Determine the [X, Y] coordinate at the center of the cell enclosing the given text.  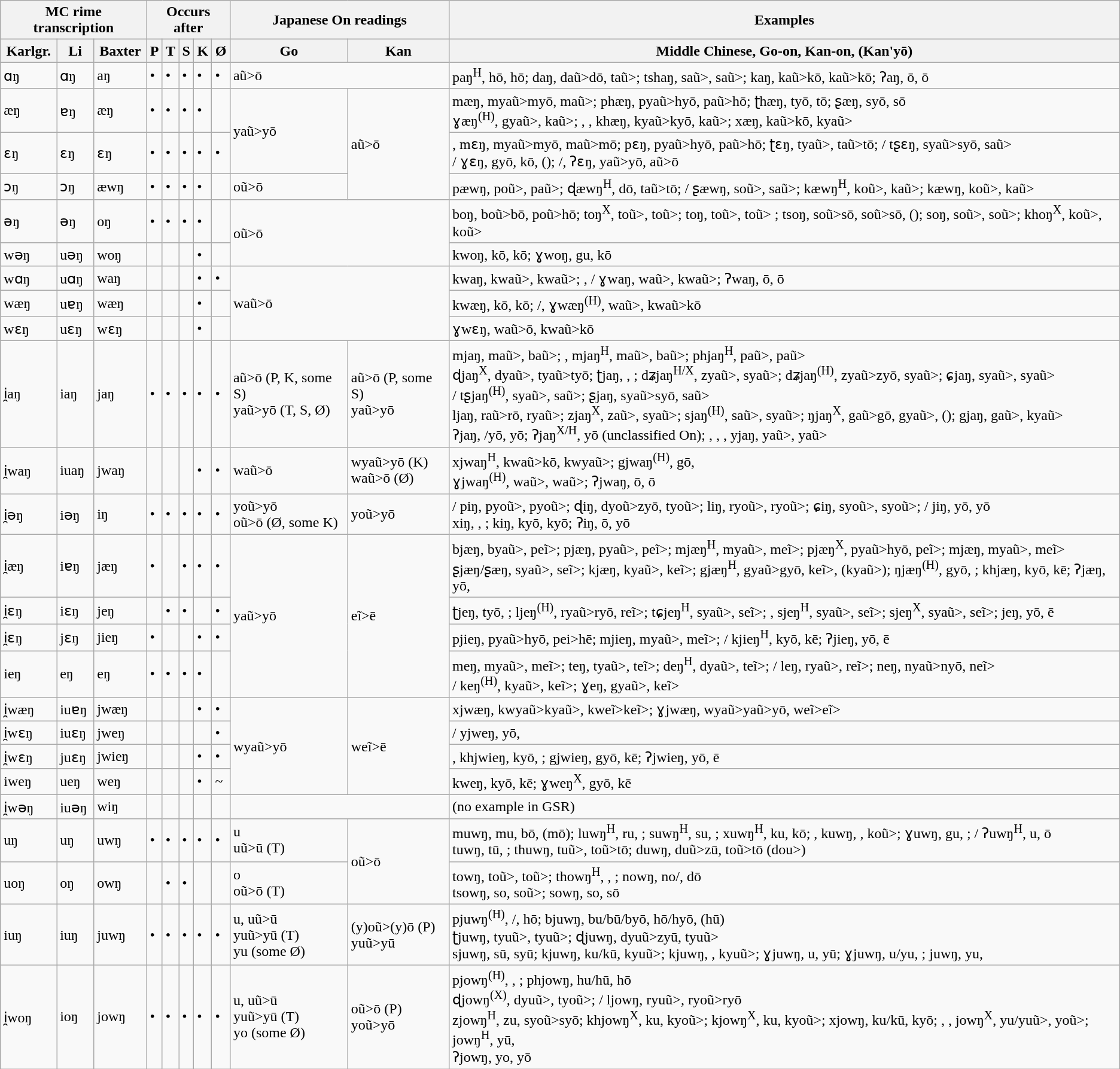
kwaŋ, kwaũ>, kwaũ>; , / ɣwaŋ, waũ>, kwaũ>; ʔwaŋ, ō, ō [785, 278]
mæŋ, myaũ>myō, maũ>; phæŋ, pyaũ>hyō, paũ>hō; ʈhæŋ, tyō, tō; ʂæŋ, syō, sō ɣæŋ(H), gyaũ>, kaũ>; , , khæŋ, kyaũ>kyō, kaũ>; xæŋ, kaũ>kō, kyaũ> [785, 110]
jæŋ [120, 566]
æwŋ [120, 187]
Kan [398, 51]
iuɛŋ [75, 733]
, khjwieŋ, kyō, ; gjwieŋ, gyō, kē; ʔjwieŋ, yō, ē [785, 757]
iaŋ [75, 394]
jieŋ [120, 638]
iɐŋ [75, 566]
jɛŋ [75, 638]
u, uũ>ūyuũ>yū (T)yo (some Ø) [288, 1017]
pjieŋ, pyaũ>hyō, pei>hē; mjieŋ, myaũ>, meĩ>; / kjieŋH, kyō, kē; ʔjieŋ, yō, ē [785, 638]
wiŋ [120, 807]
~ [221, 781]
wǝŋ [29, 255]
, mɛŋ, myaũ>myō, maũ>mō; pɛŋ, pyaũ>hyō, paũ>hō; ʈɛŋ, tyaũ>, taũ>tō; / tʂɛŋ, syaũ>syō, saũ>/ ɣɛŋ, gyō, kō, (); /, ʔɛŋ, yaũ>yō, aũ>ō [785, 153]
Occurs after [188, 20]
Middle Chinese, Go-on, Kan-on, (Kan'yō) [785, 51]
jweŋ [120, 733]
wyaũ>yō (K)waũ>ō (Ø) [398, 470]
pæwŋ, poũ>, paũ>; ɖæwŋH, dō, taũ>tō; / ʂæwŋ, soũ>, saũ>; kæwŋH, koũ>, kaũ>; kæwŋ, koũ>, kaũ> [785, 187]
(no example in GSR) [785, 807]
yoũ>yō [398, 514]
(y)oũ>(y)ō (P)yuũ>yū [398, 935]
ɐŋ [75, 110]
ioŋ [75, 1017]
xjwæŋ, kwyaũ>kyaũ>, kweĩ>keĩ>; ɣjwæŋ, wyaũ>yaũ>yō, weĩ>eĩ> [785, 709]
eĩ>ē [398, 616]
jwaŋ [120, 470]
iǝŋ [75, 514]
K [203, 51]
wyaũ>yō [288, 747]
i̯ǝŋ [29, 514]
uɐŋ [75, 304]
uɑŋ [75, 278]
MC rime transcription [74, 20]
iŋ [120, 514]
uɛŋ [75, 328]
kwoŋ, kō, kō; ɣwoŋ, gu, kō [785, 255]
boŋ, boũ>bō, poũ>hō; toŋX, toũ>, toũ>; toŋ, toũ>, toũ> ; tsoŋ, soũ>sō, soũ>sō, (); soŋ, soũ>, soũ>; khoŋX, koũ>, koũ> [785, 221]
weŋ [120, 781]
T [171, 51]
P [154, 51]
xjwaŋH, kwaũ>kō, kwyaũ>; gjwaŋ(H), gō, ɣjwaŋ(H), waũ>, waũ>; ʔjwaŋ, ō, ō [785, 470]
u, uũ>ūyuũ>yū (T)yu (some Ø) [288, 935]
jeŋ [120, 611]
iɛŋ [75, 611]
uuũ>ū (T) [288, 840]
/ yjweŋ, yō, [785, 733]
oũ>ō (P)yoũ>yō [398, 1017]
i̯æŋ [29, 566]
uǝŋ [75, 255]
kweŋ, kyō, kē; ɣweŋX, gyō, kē [785, 781]
jaŋ [120, 394]
waŋ [120, 278]
i̯woŋ [29, 1017]
paŋH, hō, hō; daŋ, daũ>dō, taũ>; tshaŋ, saũ>, saũ>; kaŋ, kaũ>kō, kaũ>kō; ʔaŋ, ō, ō [785, 75]
jwæŋ [120, 709]
Li [75, 51]
jwieŋ [120, 757]
wɑŋ [29, 278]
juɛŋ [75, 757]
aũ>ō (P, some S)yaũ>yō [398, 394]
i̯wæŋ [29, 709]
iuǝŋ [75, 807]
aũ>ō (P, K, some S)yaũ>yō (T, S, Ø) [288, 394]
ueŋ [75, 781]
jowŋ [120, 1017]
owŋ [120, 883]
uoŋ [29, 883]
i̯aŋ [29, 394]
iuɐŋ [75, 709]
juwŋ [120, 935]
weĩ>ē [398, 747]
kwæŋ, kō, kō; /, ɣwæŋ(H), waũ>, kwaũ>kō [785, 304]
ooũ>ō (T) [288, 883]
ɣwɛŋ, waũ>ō, kwaũ>kō [785, 328]
ʈjeŋ, tyō, ; ljeŋ(H), ryaũ>ryō, reĩ>; tɕjeŋH, syaũ>, seĩ>; , sjeŋH, syaũ>, seĩ>; sjeŋX, syaũ>, seĩ>; jeŋ, yō, ē [785, 611]
i̯wǝŋ [29, 807]
i̯waŋ [29, 470]
Japanese On readings [339, 20]
S [187, 51]
meŋ, myaũ>, meĩ>; teŋ, tyaũ>, teĩ>; deŋH, dyaũ>, teĩ>; / leŋ, ryaũ>, reĩ>; neŋ, nyaũ>nyō, neĩ>/ keŋ(H), kyaũ>, keĩ>; ɣeŋ, gyaũ>, keĩ> [785, 674]
woŋ [120, 255]
/ piŋ, pyoũ>, pyoũ>; ɖiŋ, dyoũ>zyō, tyoũ>; liŋ, ryoũ>, ryoũ>; ɕiŋ, syoũ>, syoũ>; / jiŋ, yō, yō xiŋ, , ; kiŋ, kyō, kyō; ʔiŋ, ō, yō [785, 514]
yoũ>yōoũ>ō (Ø, some K) [288, 514]
Go [288, 51]
iweŋ [29, 781]
aŋ [120, 75]
uwŋ [120, 840]
iuaŋ [75, 470]
Examples [785, 20]
Baxter [120, 51]
Karlgr. [29, 51]
ieŋ [29, 674]
Ø [221, 51]
towŋ, toũ>, toũ>; thowŋH, , ; nowŋ, no/, dō tsowŋ, so, soũ>; sowŋ, so, sō [785, 883]
